Detect which cell encompasses the target text, then output its [x, y] center coordinate. 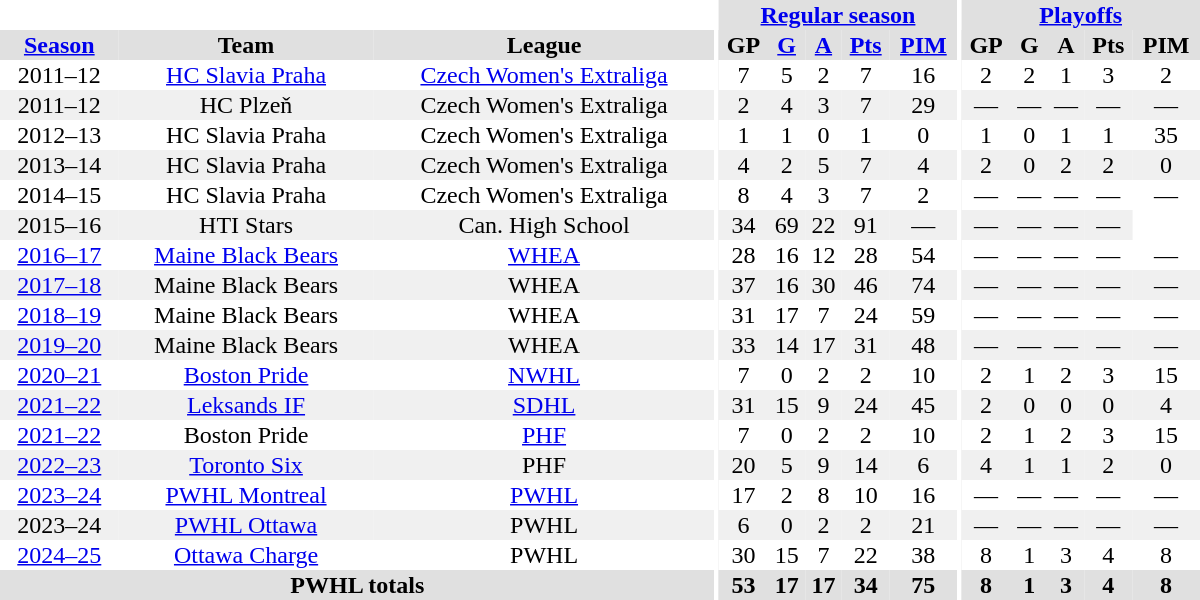
Toronto Six [246, 465]
Playoffs [1080, 15]
Season [60, 45]
33 [744, 345]
Leksands IF [246, 405]
54 [924, 255]
Ottawa Charge [246, 555]
HTI Stars [246, 225]
2024–25 [60, 555]
League [544, 45]
2017–18 [60, 285]
38 [924, 555]
91 [866, 225]
Team [246, 45]
PWHL Montreal [246, 495]
2013–14 [60, 165]
46 [866, 285]
2022–23 [60, 465]
HC Plzeň [246, 105]
2012–13 [60, 135]
2015–16 [60, 225]
69 [786, 225]
12 [824, 255]
2019–20 [60, 345]
75 [924, 585]
21 [924, 525]
37 [744, 285]
59 [924, 315]
PWHL totals [358, 585]
2014–15 [60, 195]
2020–21 [60, 375]
PWHL Ottawa [246, 525]
2018–19 [60, 315]
29 [924, 105]
SDHL [544, 405]
74 [924, 285]
Regular season [838, 15]
20 [744, 465]
NWHL [544, 375]
53 [744, 585]
45 [924, 405]
2016–17 [60, 255]
Can. High School [544, 225]
35 [1166, 135]
48 [924, 345]
